Detect which cell encompasses the target text, then output its (X, Y) center coordinate. 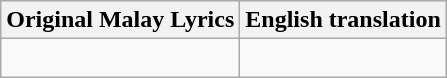
English translation (343, 20)
Original Malay Lyrics (120, 20)
